Determine the [X, Y] coordinate at the center of the cell enclosing the given text.  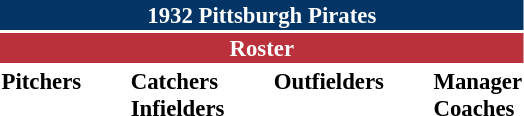
Roster [262, 48]
1932 Pittsburgh Pirates [262, 15]
